Locate the cell with the specified text and output its [X, Y] center coordinate. 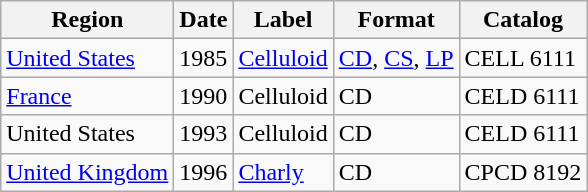
Charly [283, 172]
France [88, 96]
1990 [204, 96]
Label [283, 20]
United Kingdom [88, 172]
Date [204, 20]
Format [396, 20]
1996 [204, 172]
CELL 6111 [523, 58]
1985 [204, 58]
Region [88, 20]
CD, CS, LP [396, 58]
CPCD 8192 [523, 172]
1993 [204, 134]
Catalog [523, 20]
